Determine the [x, y] coordinate at the center of the cell enclosing the given text.  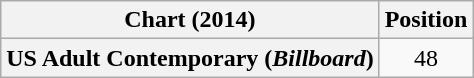
US Adult Contemporary (Billboard) [190, 58]
Chart (2014) [190, 20]
Position [426, 20]
48 [426, 58]
